Identify which cell holds the provided text, then report its (X, Y) central coordinate. 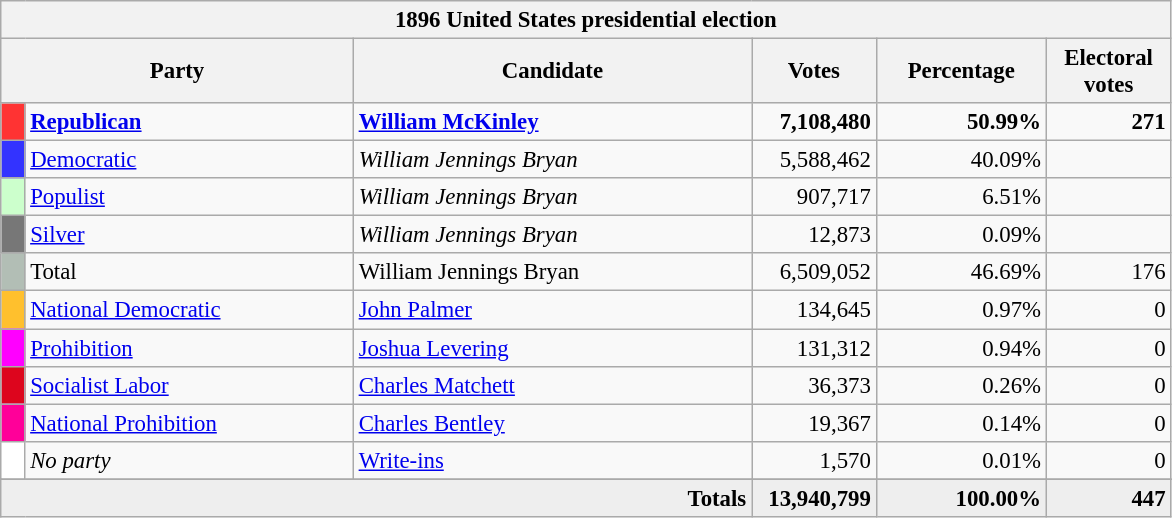
1896 United States presidential election (586, 20)
Prohibition (189, 348)
Charles Bentley (552, 423)
176 (1108, 273)
Joshua Levering (552, 348)
National Democratic (189, 310)
Socialist Labor (189, 385)
46.69% (961, 273)
0.14% (961, 423)
John Palmer (552, 310)
12,873 (814, 235)
19,367 (814, 423)
13,940,799 (814, 498)
0.97% (961, 310)
Write-ins (552, 460)
7,108,480 (814, 122)
36,373 (814, 385)
134,645 (814, 310)
Percentage (961, 72)
Votes (814, 72)
Populist (189, 197)
271 (1108, 122)
William McKinley (552, 122)
Candidate (552, 72)
1,570 (814, 460)
Republican (189, 122)
Totals (376, 498)
6.51% (961, 197)
Charles Matchett (552, 385)
Party (178, 72)
6,509,052 (814, 273)
100.00% (961, 498)
0.01% (961, 460)
Total (189, 273)
Silver (189, 235)
0.09% (961, 235)
Democratic (189, 160)
447 (1108, 498)
0.94% (961, 348)
National Prohibition (189, 423)
40.09% (961, 160)
131,312 (814, 348)
No party (189, 460)
5,588,462 (814, 160)
Electoral votes (1108, 72)
50.99% (961, 122)
907,717 (814, 197)
0.26% (961, 385)
